For the text-containing cell, return its midpoint in [X, Y] coordinate format. 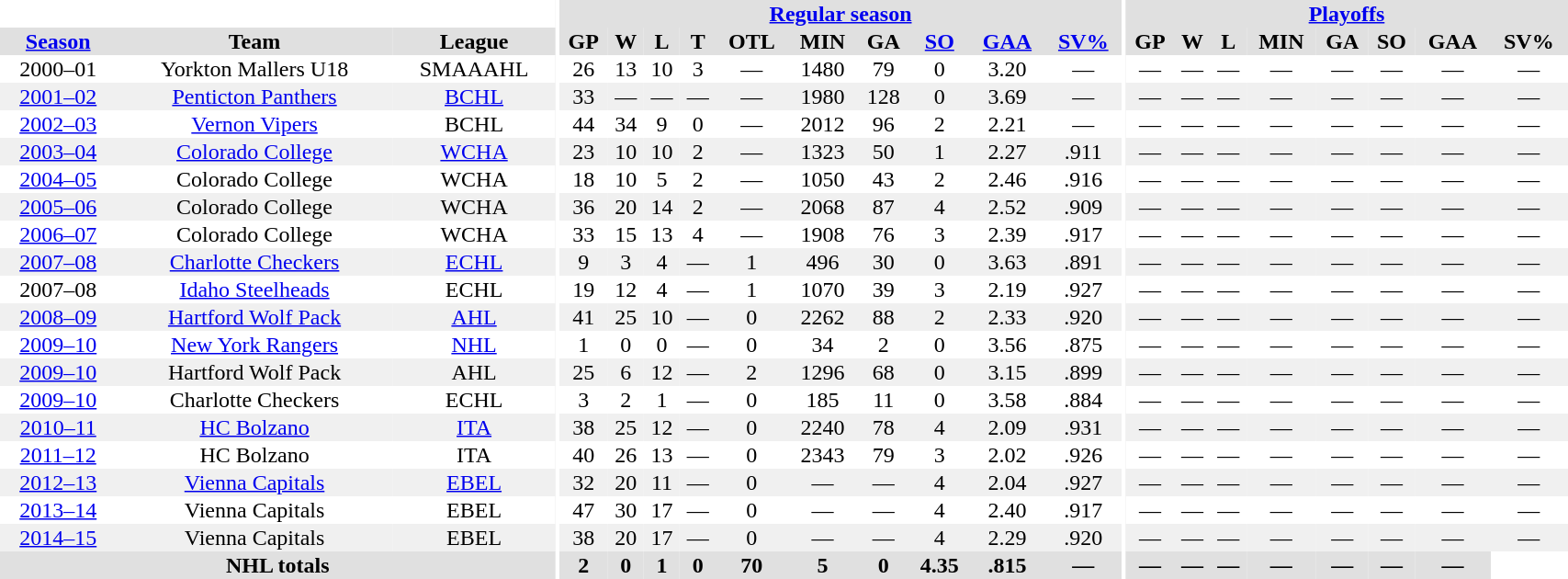
2014–15 [58, 538]
.875 [1083, 345]
44 [584, 124]
2.33 [1007, 317]
1323 [822, 152]
128 [884, 96]
76 [884, 234]
3.69 [1007, 96]
2.52 [1007, 207]
32 [584, 482]
3.58 [1007, 400]
68 [884, 372]
1980 [822, 96]
Regular season [840, 14]
2068 [822, 207]
Yorkton Mallers U18 [254, 69]
2.29 [1007, 538]
2.21 [1007, 124]
2240 [822, 427]
.926 [1083, 455]
2012–13 [58, 482]
23 [584, 152]
New York Rangers [254, 345]
2.40 [1007, 510]
2001–02 [58, 96]
50 [884, 152]
6 [626, 372]
.891 [1083, 262]
496 [822, 262]
.815 [1007, 565]
2.27 [1007, 152]
2.46 [1007, 179]
87 [884, 207]
.911 [1083, 152]
.916 [1083, 179]
41 [584, 317]
4.35 [939, 565]
2005–06 [58, 207]
78 [884, 427]
Penticton Panthers [254, 96]
.899 [1083, 372]
2002–03 [58, 124]
2.09 [1007, 427]
185 [822, 400]
2.39 [1007, 234]
.909 [1083, 207]
1050 [822, 179]
.884 [1083, 400]
70 [751, 565]
Idaho Steelheads [254, 289]
2006–07 [58, 234]
2343 [822, 455]
47 [584, 510]
2003–04 [58, 152]
1070 [822, 289]
Season [58, 41]
Vernon Vipers [254, 124]
.931 [1083, 427]
3.15 [1007, 372]
39 [884, 289]
OTL [751, 41]
3.20 [1007, 69]
3.56 [1007, 345]
96 [884, 124]
1908 [822, 234]
Playoffs [1347, 14]
2010–11 [58, 427]
14 [661, 207]
2262 [822, 317]
T [698, 41]
Team [254, 41]
2.04 [1007, 482]
40 [584, 455]
SMAAAHL [474, 69]
43 [884, 179]
2.19 [1007, 289]
NHL [474, 345]
NHL totals [277, 565]
2004–05 [58, 179]
1480 [822, 69]
2008–09 [58, 317]
88 [884, 317]
19 [584, 289]
36 [584, 207]
League [474, 41]
2000–01 [58, 69]
2.02 [1007, 455]
2011–12 [58, 455]
18 [584, 179]
2013–14 [58, 510]
2012 [822, 124]
1296 [822, 372]
3.63 [1007, 262]
15 [626, 234]
